Return [x, y] of the center of cell containing provided text 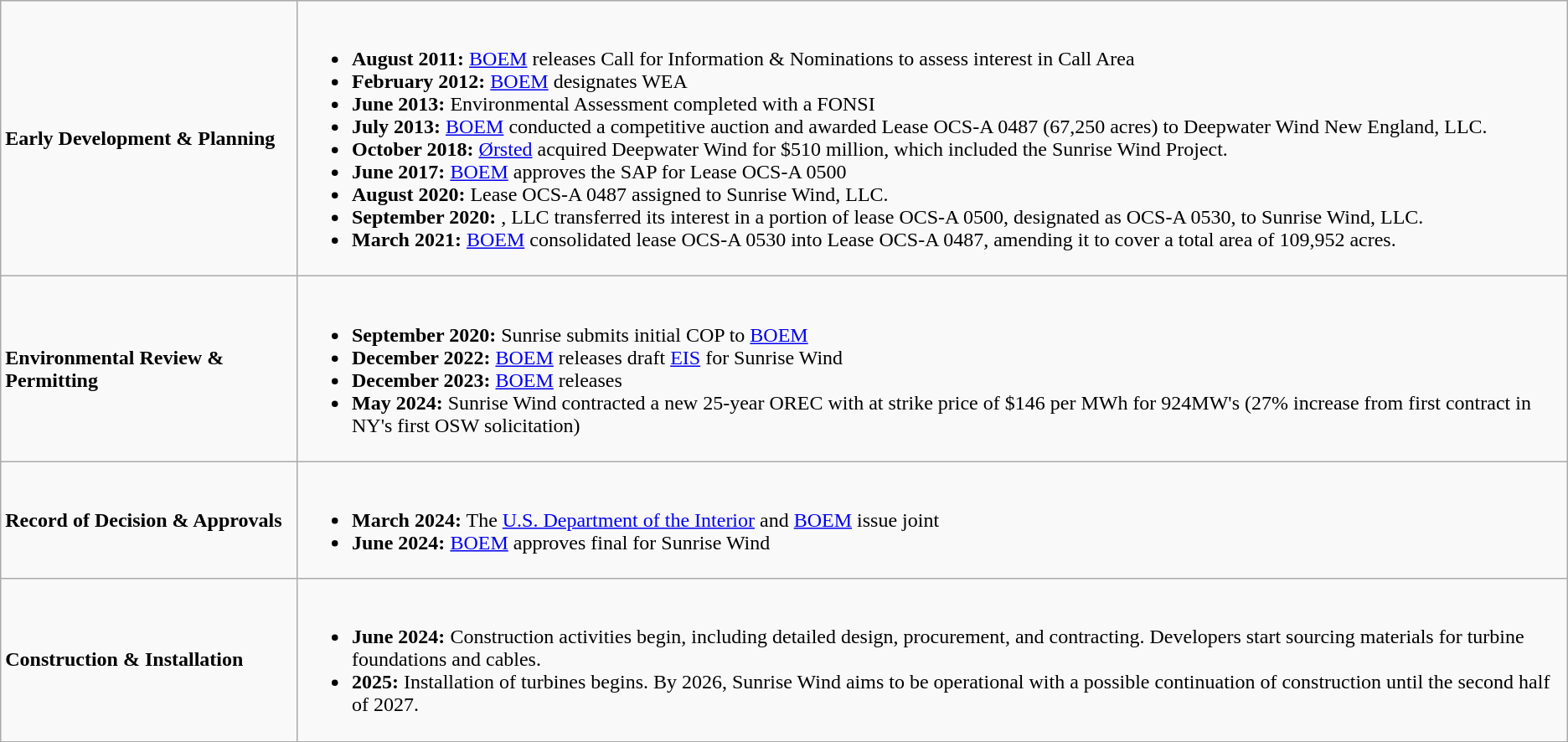
Early Development & Planning [149, 139]
Environmental Review & Permitting [149, 368]
March 2024: The U.S. Department of the Interior and BOEM issue joint June 2024: BOEM approves final for Sunrise Wind [931, 520]
Construction & Installation [149, 660]
Record of Decision & Approvals [149, 520]
